Provide the [x, y] coordinate of the cell's center where the given text is located.  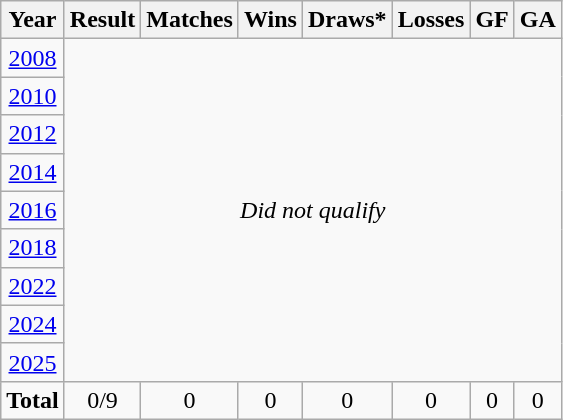
Did not qualify [312, 210]
2025 [33, 362]
2024 [33, 324]
GA [538, 20]
2010 [33, 96]
2014 [33, 172]
Result [102, 20]
Year [33, 20]
Matches [190, 20]
2022 [33, 286]
0/9 [102, 400]
Losses [431, 20]
Wins [270, 20]
2012 [33, 134]
2018 [33, 248]
Total [33, 400]
2008 [33, 58]
Draws* [347, 20]
2016 [33, 210]
GF [492, 20]
